Detect which cell encompasses the target text, then output its [X, Y] center coordinate. 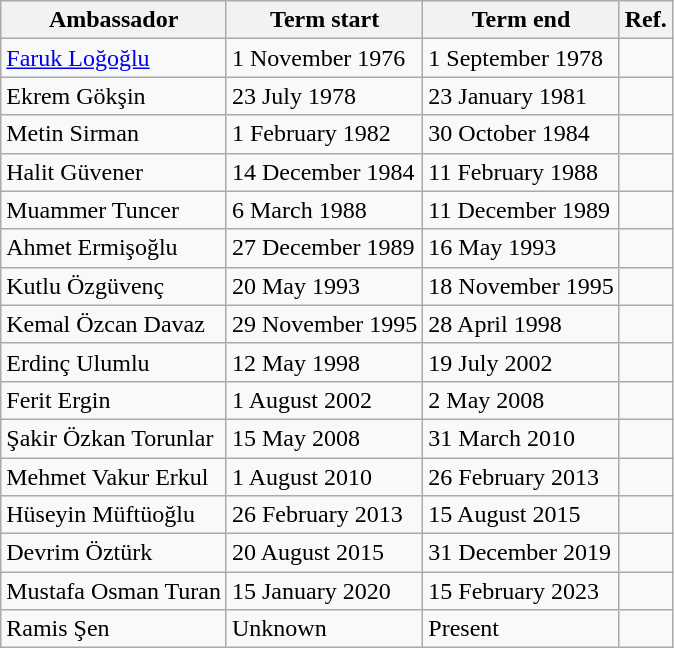
Ambassador [114, 20]
1 September 1978 [521, 58]
20 May 1993 [324, 286]
20 August 2015 [324, 553]
1 November 1976 [324, 58]
Halit Güvener [114, 172]
15 January 2020 [324, 591]
14 December 1984 [324, 172]
27 December 1989 [324, 248]
16 May 1993 [521, 248]
6 March 1988 [324, 210]
1 February 1982 [324, 134]
Unknown [324, 629]
Ferit Ergin [114, 400]
Mehmet Vakur Erkul [114, 477]
11 February 1988 [521, 172]
15 August 2015 [521, 515]
Erdinç Ulumlu [114, 362]
Ramis Şen [114, 629]
Muammer Tuncer [114, 210]
2 May 2008 [521, 400]
Faruk Loğoğlu [114, 58]
11 December 1989 [521, 210]
Term start [324, 20]
Ekrem Gökşin [114, 96]
Kemal Özcan Davaz [114, 324]
1 August 2010 [324, 477]
15 February 2023 [521, 591]
23 January 1981 [521, 96]
Metin Sirman [114, 134]
29 November 1995 [324, 324]
15 May 2008 [324, 438]
23 July 1978 [324, 96]
1 August 2002 [324, 400]
30 October 1984 [521, 134]
Şakir Özkan Torunlar [114, 438]
12 May 1998 [324, 362]
Mustafa Osman Turan [114, 591]
28 April 1998 [521, 324]
31 December 2019 [521, 553]
19 July 2002 [521, 362]
18 November 1995 [521, 286]
Ref. [646, 20]
Kutlu Özgüvenç [114, 286]
Devrim Öztürk [114, 553]
Term end [521, 20]
31 March 2010 [521, 438]
Present [521, 629]
Ahmet Ermişoğlu [114, 248]
Hüseyin Müftüoğlu [114, 515]
